Extract the [X, Y] coordinate from the center of the cell holding the provided text.  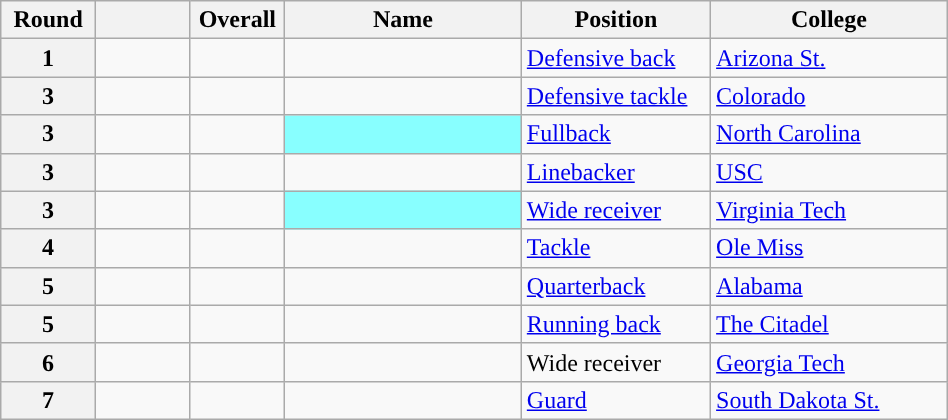
Tackle [616, 248]
7 [48, 400]
Arizona St. [830, 58]
Defensive back [616, 58]
Defensive tackle [616, 96]
Position [616, 20]
Colorado [830, 96]
Virginia Tech [830, 210]
USC [830, 172]
Fullback [616, 134]
6 [48, 362]
The Citadel [830, 324]
North Carolina [830, 134]
1 [48, 58]
Linebacker [616, 172]
College [830, 20]
Round [48, 20]
4 [48, 248]
Ole Miss [830, 248]
Georgia Tech [830, 362]
Overall [238, 20]
South Dakota St. [830, 400]
Guard [616, 400]
Quarterback [616, 286]
Name [404, 20]
Running back [616, 324]
Alabama [830, 286]
